Determine the (x, y) coordinate at the center of the cell enclosing the given text.  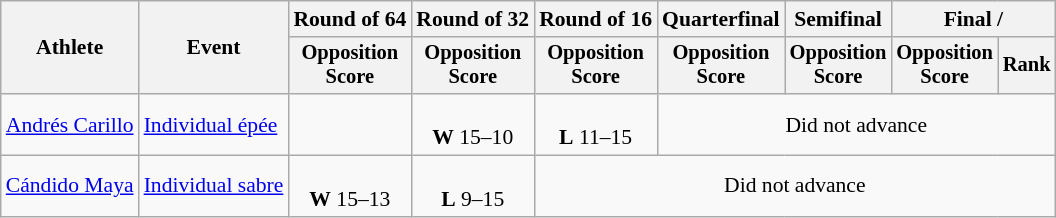
Rank (1027, 66)
Individual épée (214, 124)
W 15–13 (350, 186)
Quarterfinal (721, 19)
Athlete (70, 48)
L 9–15 (472, 186)
L 11–15 (596, 124)
Andrés Carillo (70, 124)
Event (214, 48)
Round of 16 (596, 19)
Round of 64 (350, 19)
W 15–10 (472, 124)
Round of 32 (472, 19)
Individual sabre (214, 186)
Semifinal (838, 19)
Cándido Maya (70, 186)
Final / (973, 19)
